Return the [X, Y] coordinate for the center point of the cell that contains the specified text.  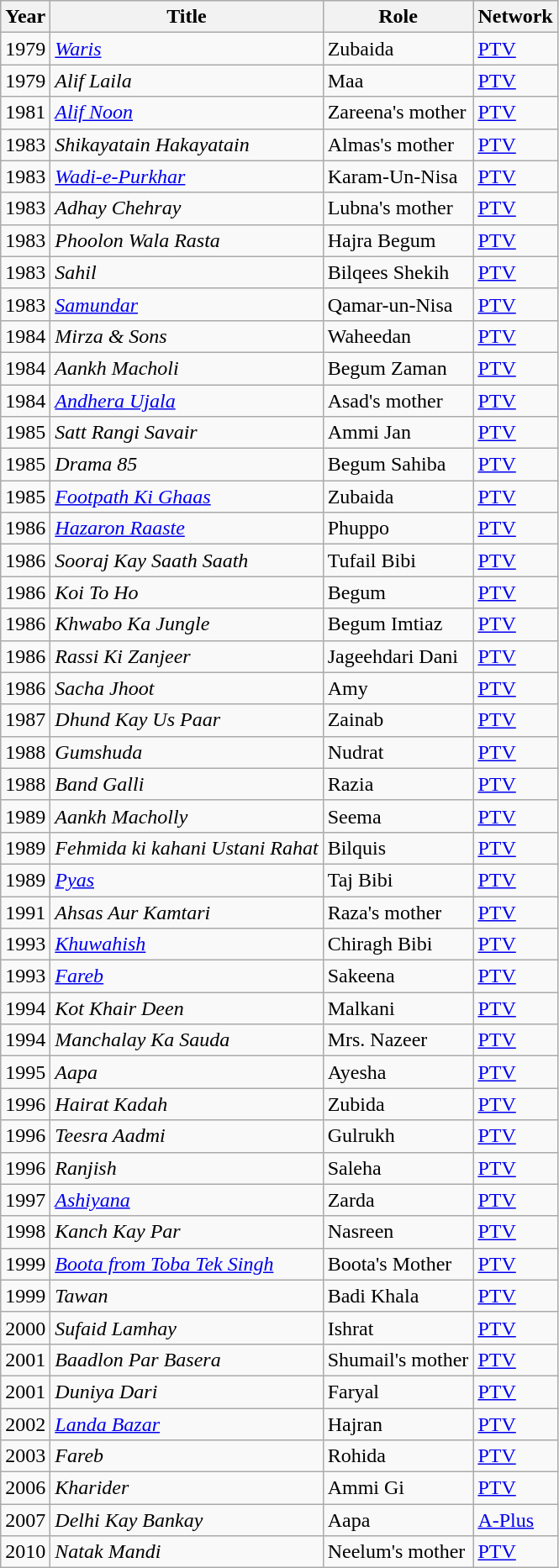
Raza's mother [398, 912]
Sahil [187, 272]
Phuppo [398, 529]
Qamar-un-Nisa [398, 304]
Aankh Macholly [187, 816]
Amy [398, 688]
Begum [398, 592]
Tufail Bibi [398, 560]
Ranjish [187, 1168]
Nudrat [398, 752]
Boota's Mother [398, 1264]
Seema [398, 816]
Samundar [187, 304]
1991 [25, 912]
Saleha [398, 1168]
1998 [25, 1232]
Razia [398, 784]
Rohida [398, 1456]
Fehmida ki kahani Ustani Rahat [187, 848]
Andhera Ujala [187, 401]
Hairat Kadah [187, 1104]
Chiragh Bibi [398, 944]
Sacha Jhoot [187, 688]
Ammi Jan [398, 433]
Alif Noon [187, 113]
Zainab [398, 720]
2006 [25, 1488]
Ishrat [398, 1328]
Adhay Chehray [187, 208]
Band Galli [187, 784]
Begum Sahiba [398, 465]
Hajra Begum [398, 240]
Title [187, 17]
Role [398, 17]
Pyas [187, 880]
Gumshuda [187, 752]
Taj Bibi [398, 880]
2003 [25, 1456]
Network [515, 17]
Faryal [398, 1392]
Zubida [398, 1104]
Sufaid Lamhay [187, 1328]
Hazaron Raaste [187, 529]
Karam-Un-Nisa [398, 176]
Lubna's mother [398, 208]
Alif Laila [187, 81]
Gulrukh [398, 1136]
Bilqees Shekih [398, 272]
Duniya Dari [187, 1392]
Rassi Ki Zanjeer [187, 656]
Ashiyana [187, 1200]
Aankh Macholi [187, 368]
Zareena's mother [398, 113]
Kot Khair Deen [187, 1008]
2000 [25, 1328]
Kanch Kay Par [187, 1232]
2002 [25, 1424]
Shumail's mother [398, 1360]
2010 [25, 1552]
Ayesha [398, 1072]
2007 [25, 1520]
Khwabo Ka Jungle [187, 624]
Satt Rangi Savair [187, 433]
Jageehdari Dani [398, 656]
Bilquis [398, 848]
1987 [25, 720]
Neelum's mother [398, 1552]
Delhi Kay Bankay [187, 1520]
Almas's mother [398, 145]
Begum Imtiaz [398, 624]
1997 [25, 1200]
Boota from Toba Tek Singh [187, 1264]
1995 [25, 1072]
Begum Zaman [398, 368]
Baadlon Par Basera [187, 1360]
Natak Mandi [187, 1552]
Mirza & Sons [187, 336]
Badi Khala [398, 1296]
Koi To Ho [187, 592]
Malkani [398, 1008]
Khuwahish [187, 944]
Asad's mother [398, 401]
Ammi Gi [398, 1488]
Sakeena [398, 976]
Tawan [187, 1296]
Nasreen [398, 1232]
Hajran [398, 1424]
Drama 85 [187, 465]
Landa Bazar [187, 1424]
Waheedan [398, 336]
Wadi-e-Purkhar [187, 176]
Teesra Aadmi [187, 1136]
Dhund Kay Us Paar [187, 720]
Ahsas Aur Kamtari [187, 912]
A-Plus [515, 1520]
Shikayatain Hakayatain [187, 145]
Kharider [187, 1488]
Phoolon Wala Rasta [187, 240]
1981 [25, 113]
Zarda [398, 1200]
Footpath Ki Ghaas [187, 497]
Manchalay Ka Sauda [187, 1040]
Sooraj Kay Saath Saath [187, 560]
Mrs. Nazeer [398, 1040]
Year [25, 17]
Maa [398, 81]
Waris [187, 49]
